Scan for the cell matching the given text and deliver its [X, Y] coordinate at center. 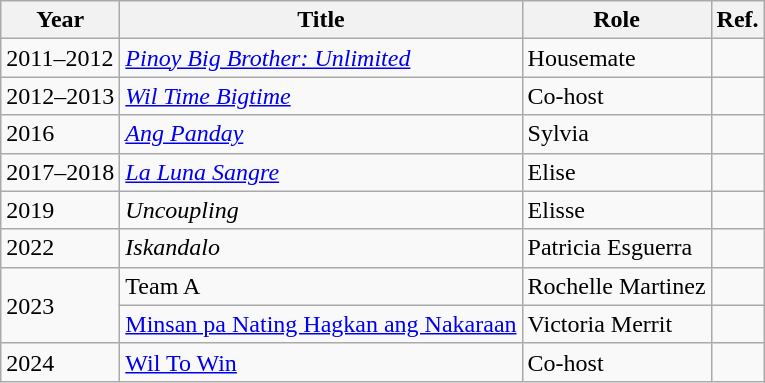
Uncoupling [321, 210]
2023 [60, 305]
Team A [321, 286]
Sylvia [616, 134]
Elisse [616, 210]
2022 [60, 248]
Iskandalo [321, 248]
2017–2018 [60, 172]
Pinoy Big Brother: Unlimited [321, 58]
2024 [60, 362]
Year [60, 20]
Role [616, 20]
Rochelle Martinez [616, 286]
Wil Time Bigtime [321, 96]
2012–2013 [60, 96]
2011–2012 [60, 58]
Elise [616, 172]
Victoria Merrit [616, 324]
Patricia Esguerra [616, 248]
La Luna Sangre [321, 172]
Ref. [738, 20]
2016 [60, 134]
Minsan pa Nating Hagkan ang Nakaraan [321, 324]
2019 [60, 210]
Title [321, 20]
Ang Panday [321, 134]
Housemate [616, 58]
Wil To Win [321, 362]
